Return [x, y] of the center of cell containing provided text 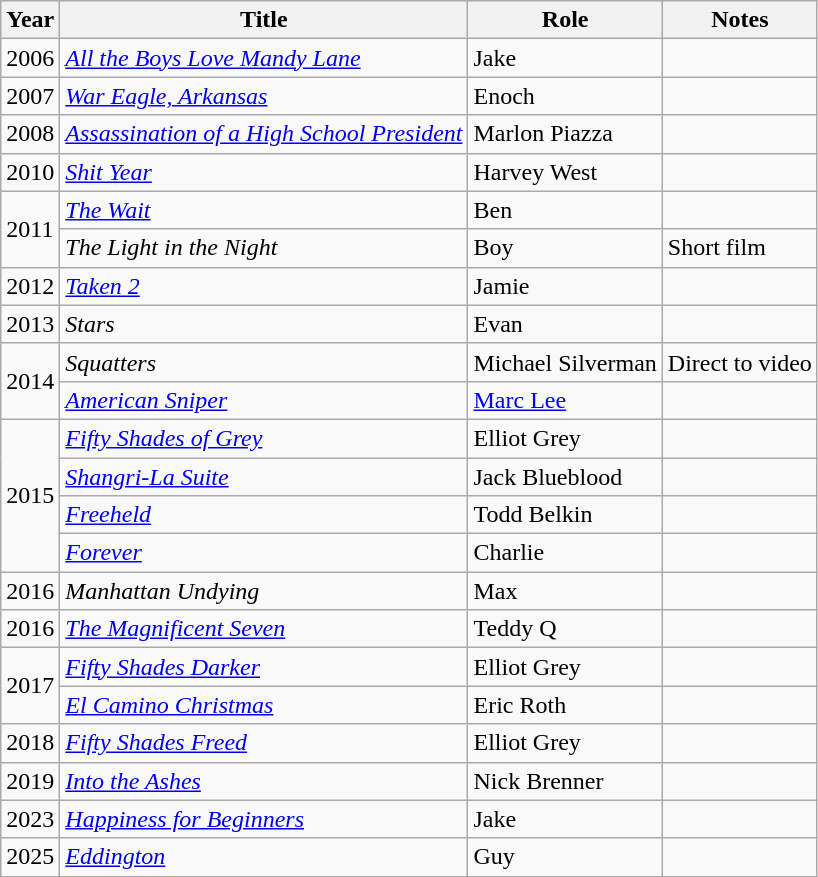
Todd Belkin [565, 515]
Michael Silverman [565, 362]
2012 [30, 286]
2017 [30, 686]
Year [30, 20]
2023 [30, 819]
2015 [30, 495]
2007 [30, 96]
War Eagle, Arkansas [264, 96]
Shit Year [264, 172]
Into the Ashes [264, 781]
Shangri-La Suite [264, 477]
American Sniper [264, 400]
The Light in the Night [264, 248]
Boy [565, 248]
Fifty Shades Darker [264, 667]
Title [264, 20]
Eddington [264, 857]
Squatters [264, 362]
Stars [264, 324]
2014 [30, 381]
Nick Brenner [565, 781]
2006 [30, 58]
Assassination of a High School President [264, 134]
Eric Roth [565, 705]
Enoch [565, 96]
2018 [30, 743]
2011 [30, 229]
Harvey West [565, 172]
Taken 2 [264, 286]
Manhattan Undying [264, 591]
2008 [30, 134]
Ben [565, 210]
Short film [740, 248]
All the Boys Love Mandy Lane [264, 58]
Fifty Shades of Grey [264, 438]
Notes [740, 20]
Happiness for Beginners [264, 819]
2013 [30, 324]
Marc Lee [565, 400]
Forever [264, 553]
Jack Blueblood [565, 477]
Max [565, 591]
Charlie [565, 553]
Guy [565, 857]
2019 [30, 781]
Direct to video [740, 362]
The Magnificent Seven [264, 629]
El Camino Christmas [264, 705]
Freeheld [264, 515]
The Wait [264, 210]
Evan [565, 324]
Teddy Q [565, 629]
Jamie [565, 286]
2010 [30, 172]
Role [565, 20]
Marlon Piazza [565, 134]
2025 [30, 857]
Fifty Shades Freed [264, 743]
